From the cell containing the given text, extract its center point as [X, Y] coordinate. 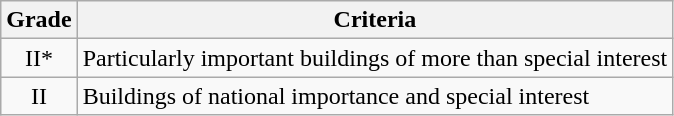
II [39, 96]
Grade [39, 20]
Particularly important buildings of more than special interest [375, 58]
Criteria [375, 20]
II* [39, 58]
Buildings of national importance and special interest [375, 96]
